Detect which cell encompasses the target text, then output its (X, Y) center coordinate. 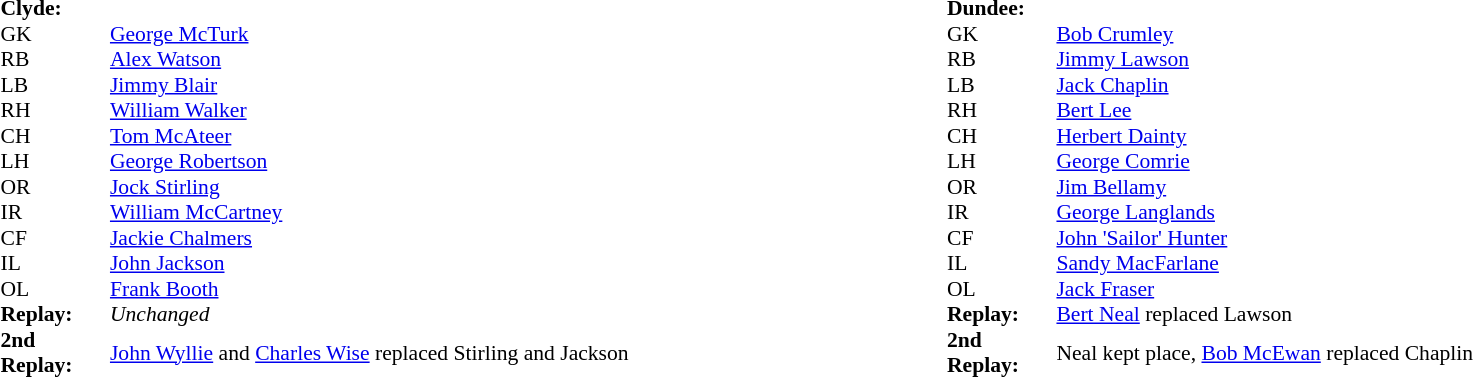
Jack Fraser (1264, 289)
John Jackson (370, 263)
William McCartney (370, 213)
Bert Neal replaced Lawson (1264, 315)
George Comrie (1264, 161)
Unchanged (370, 315)
George Robertson (370, 161)
Alex Watson (370, 59)
Herbert Dainty (1264, 136)
Bob Crumley (1264, 34)
William Walker (370, 111)
George Langlands (1264, 213)
Bert Lee (1264, 111)
Tom McAteer (370, 136)
John 'Sailor' Hunter (1264, 238)
Frank Booth (370, 289)
Jackie Chalmers (370, 238)
Jim Bellamy (1264, 187)
Jimmy Lawson (1264, 59)
Jimmy Blair (370, 85)
George McTurk (370, 34)
Jack Chaplin (1264, 85)
Jock Stirling (370, 187)
Sandy MacFarlane (1264, 263)
